Find where the given text appears and provide that cell's center as [x, y] coordinate. 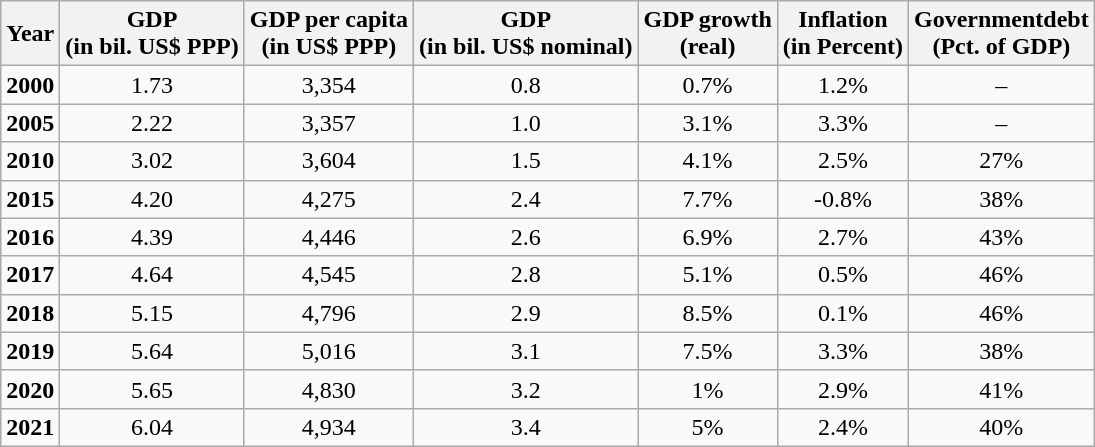
2.7% [842, 237]
2.9 [526, 313]
41% [1002, 389]
1.0 [526, 123]
0.8 [526, 85]
3.02 [152, 161]
GDP growth(real) [708, 34]
3.2 [526, 389]
7.7% [708, 199]
2.6 [526, 237]
2000 [30, 85]
1.2% [842, 85]
6.04 [152, 427]
27% [1002, 161]
4,796 [328, 313]
Governmentdebt(Pct. of GDP) [1002, 34]
4.1% [708, 161]
5.15 [152, 313]
GDP(in bil. US$ nominal) [526, 34]
4.20 [152, 199]
GDP(in bil. US$ PPP) [152, 34]
0.5% [842, 275]
2.4% [842, 427]
2.5% [842, 161]
6.9% [708, 237]
2019 [30, 351]
4.39 [152, 237]
4,545 [328, 275]
0.1% [842, 313]
2005 [30, 123]
2.8 [526, 275]
43% [1002, 237]
2015 [30, 199]
5% [708, 427]
2010 [30, 161]
5.64 [152, 351]
3,604 [328, 161]
2.4 [526, 199]
2018 [30, 313]
4,275 [328, 199]
5.1% [708, 275]
Inflation(in Percent) [842, 34]
-0.8% [842, 199]
1% [708, 389]
3.1 [526, 351]
4,830 [328, 389]
2020 [30, 389]
2016 [30, 237]
2.9% [842, 389]
8.5% [708, 313]
3,354 [328, 85]
2017 [30, 275]
5,016 [328, 351]
40% [1002, 427]
2021 [30, 427]
1.73 [152, 85]
5.65 [152, 389]
7.5% [708, 351]
1.5 [526, 161]
4.64 [152, 275]
Year [30, 34]
GDP per capita(in US$ PPP) [328, 34]
4,446 [328, 237]
0.7% [708, 85]
3.4 [526, 427]
2.22 [152, 123]
3.1% [708, 123]
3,357 [328, 123]
4,934 [328, 427]
